Identify which cell holds the provided text, then report its (x, y) central coordinate. 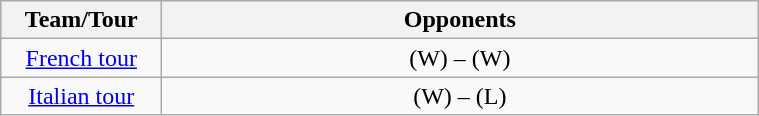
(W) – (W) (460, 58)
Opponents (460, 20)
Team/Tour (82, 20)
(W) – (L) (460, 96)
French tour (82, 58)
Italian tour (82, 96)
